Locate the cell with the specified text and output its (x, y) center coordinate. 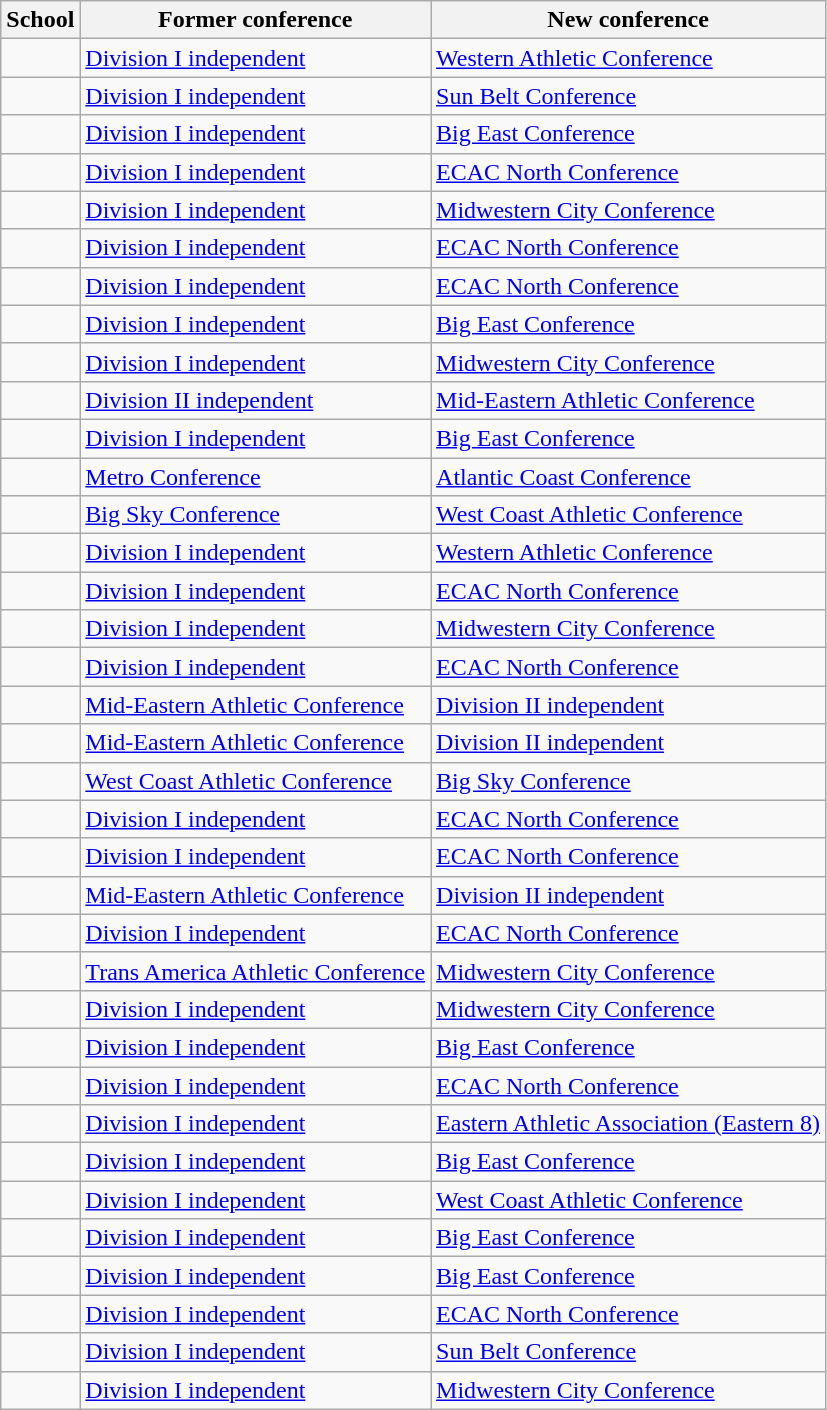
New conference (628, 20)
Trans America Athletic Conference (256, 971)
Metro Conference (256, 477)
Former conference (256, 20)
School (40, 20)
Eastern Athletic Association (Eastern 8) (628, 1124)
Atlantic Coast Conference (628, 477)
